From the cell containing the given text, extract its center point as (X, Y) coordinate. 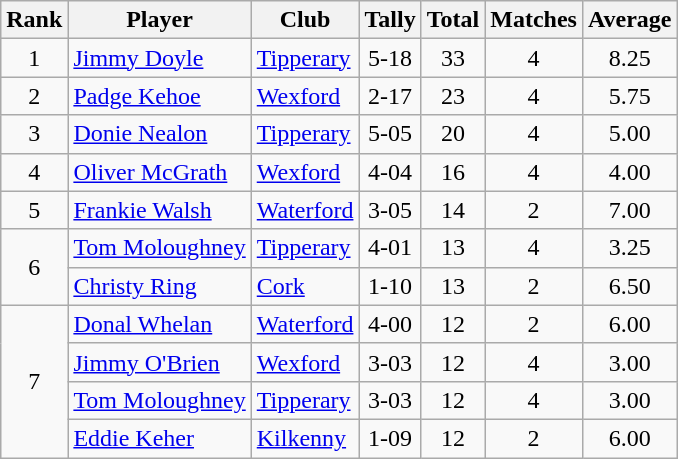
4-04 (390, 172)
7.00 (630, 210)
7 (34, 381)
Average (630, 20)
Padge Kehoe (160, 96)
3-05 (390, 210)
Cork (305, 286)
Tally (390, 20)
8.25 (630, 58)
5-05 (390, 134)
6 (34, 267)
5.00 (630, 134)
20 (453, 134)
1 (34, 58)
Jimmy O'Brien (160, 362)
5 (34, 210)
4-00 (390, 324)
Eddie Keher (160, 438)
33 (453, 58)
Jimmy Doyle (160, 58)
Total (453, 20)
3 (34, 134)
Oliver McGrath (160, 172)
Rank (34, 20)
Kilkenny (305, 438)
Christy Ring (160, 286)
5.75 (630, 96)
Player (160, 20)
Matches (534, 20)
1-09 (390, 438)
23 (453, 96)
5-18 (390, 58)
6.50 (630, 286)
1-10 (390, 286)
3.25 (630, 248)
14 (453, 210)
4-01 (390, 248)
Club (305, 20)
Donal Whelan (160, 324)
Frankie Walsh (160, 210)
4.00 (630, 172)
Donie Nealon (160, 134)
16 (453, 172)
2-17 (390, 96)
